Capture the cell that displays the provided text and extract its [x, y] central coordinate. 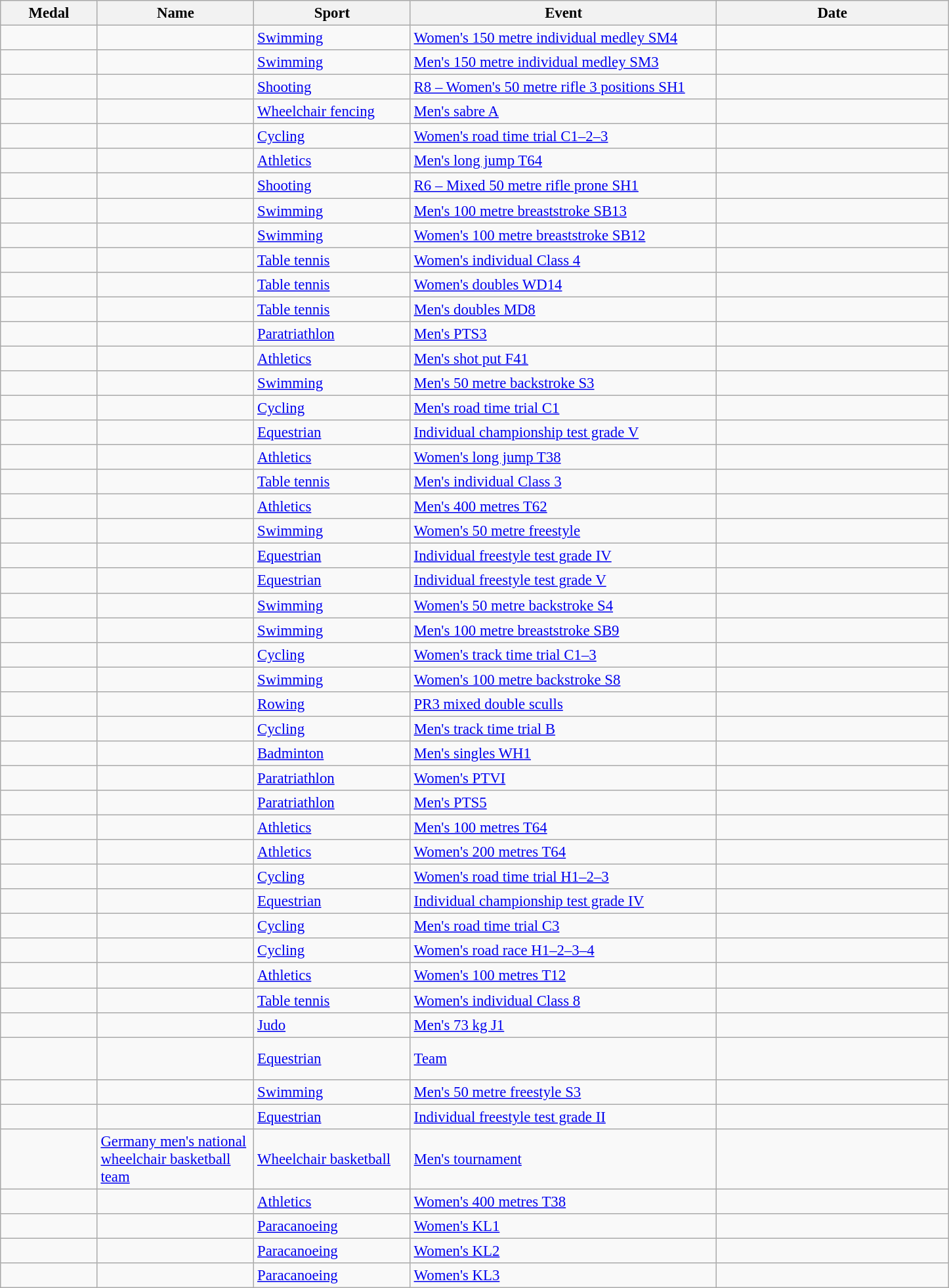
Women's 400 metres T38 [563, 1201]
Men's sabre A [563, 112]
Name [176, 13]
Date [832, 13]
R8 – Women's 50 metre rifle 3 positions SH1 [563, 87]
Women's 100 metre breaststroke SB12 [563, 235]
Women's 200 metres T64 [563, 852]
Individual freestyle test grade V [563, 581]
PR3 mixed double sculls [563, 704]
Women's track time trial C1–3 [563, 655]
Men's 73 kg J1 [563, 1025]
Women's individual Class 4 [563, 260]
Women's KL2 [563, 1251]
Men's track time trial B [563, 729]
Men's long jump T64 [563, 161]
Women's road time trial C1–2–3 [563, 137]
Wheelchair basketball [332, 1159]
Men's PTS5 [563, 803]
Germany men's national wheelchair basketball team [176, 1159]
Women's road time trial H1–2–3 [563, 877]
Men's 400 metres T62 [563, 507]
Judo [332, 1025]
Men's 50 metre backstroke S3 [563, 383]
Men's 100 metre breaststroke SB9 [563, 630]
Men's shot put F41 [563, 358]
Individual freestyle test grade IV [563, 556]
Men's doubles MD8 [563, 309]
Sport [332, 13]
Women's 100 metres T12 [563, 976]
Team [563, 1058]
Individual championship test grade V [563, 433]
Men's 100 metres T64 [563, 828]
Women's road race H1–2–3–4 [563, 951]
Men's 150 metre individual medley SM3 [563, 62]
Men's individual Class 3 [563, 482]
Women's 50 metre backstroke S4 [563, 605]
Women's individual Class 8 [563, 1000]
Wheelchair fencing [332, 112]
Women's 100 metre backstroke S8 [563, 679]
Men's tournament [563, 1159]
Badminton [332, 754]
Women's KL1 [563, 1226]
Men's singles WH1 [563, 754]
Event [563, 13]
Individual freestyle test grade II [563, 1117]
R6 – Mixed 50 metre rifle prone SH1 [563, 186]
Women's 50 metre freestyle [563, 531]
Men's road time trial C3 [563, 926]
Men's 100 metre breaststroke SB13 [563, 211]
Women's doubles WD14 [563, 284]
Men's 50 metre freestyle S3 [563, 1092]
Women's PTVI [563, 778]
Medal [49, 13]
Women's long jump T38 [563, 458]
Men's road time trial C1 [563, 408]
Individual championship test grade IV [563, 901]
Women's 150 metre individual medley SM4 [563, 38]
Women's KL3 [563, 1276]
Men's PTS3 [563, 334]
Rowing [332, 704]
